Output the (X, Y) coordinate of the center of the cell containing the given text.  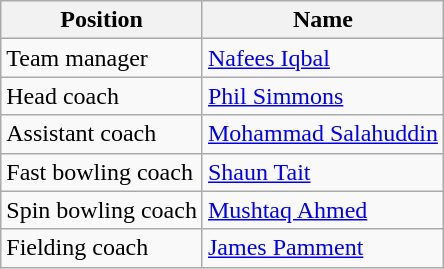
Assistant coach (102, 134)
Head coach (102, 96)
James Pamment (322, 248)
Mohammad Salahuddin (322, 134)
Team manager (102, 58)
Fielding coach (102, 248)
Spin bowling coach (102, 210)
Fast bowling coach (102, 172)
Nafees Iqbal (322, 58)
Position (102, 20)
Mushtaq Ahmed (322, 210)
Shaun Tait (322, 172)
Phil Simmons (322, 96)
Name (322, 20)
